Search for the cell housing the specified text and yield its [X, Y] center coordinate. 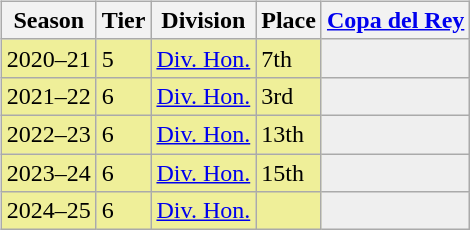
2024–25 [48, 211]
Place [289, 20]
2022–23 [48, 134]
13th [289, 134]
2020–21 [48, 58]
2021–22 [48, 96]
3rd [289, 96]
7th [289, 58]
Season [48, 20]
Copa del Rey [395, 20]
Division [204, 20]
Tier [124, 20]
2023–24 [48, 173]
15th [289, 173]
5 [124, 58]
